Detect which cell encompasses the target text, then output its [X, Y] center coordinate. 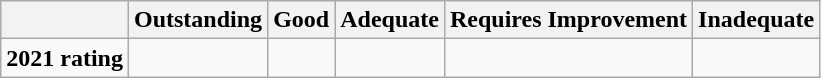
Outstanding [198, 20]
2021 rating [65, 58]
Good [302, 20]
Adequate [390, 20]
Requires Improvement [568, 20]
Inadequate [756, 20]
